Scan for the cell matching the given text and deliver its [X, Y] coordinate at center. 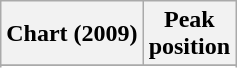
Chart (2009) [72, 34]
Peakposition [189, 34]
